Extract the (x, y) coordinate from the center of the cell holding the provided text.  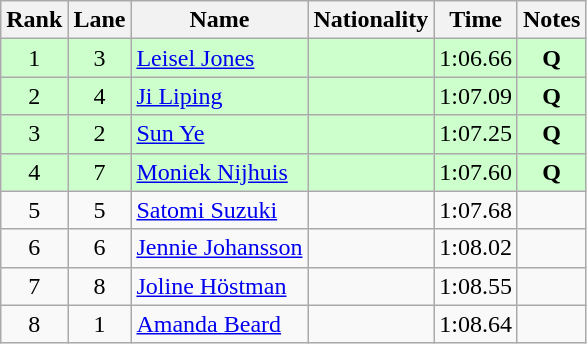
Time (476, 20)
Notes (551, 20)
1:07.68 (476, 210)
Name (220, 20)
1:07.09 (476, 96)
Satomi Suzuki (220, 210)
Ji Liping (220, 96)
Jennie Johansson (220, 248)
Nationality (371, 20)
1:06.66 (476, 58)
Amanda Beard (220, 324)
1:07.25 (476, 134)
Leisel Jones (220, 58)
1:08.64 (476, 324)
1:08.55 (476, 286)
Moniek Nijhuis (220, 172)
1:08.02 (476, 248)
Lane (100, 20)
1:07.60 (476, 172)
Rank (34, 20)
Sun Ye (220, 134)
Joline Höstman (220, 286)
